Output the [X, Y] coordinate of the center of the cell containing the given text.  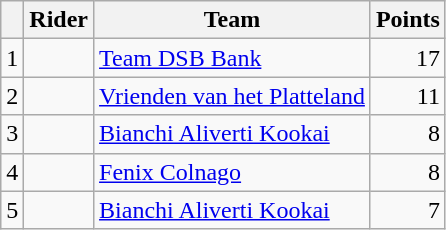
4 [12, 172]
Team [232, 20]
Team DSB Bank [232, 58]
1 [12, 58]
11 [408, 96]
Rider [59, 20]
5 [12, 210]
3 [12, 134]
17 [408, 58]
Points [408, 20]
2 [12, 96]
7 [408, 210]
Fenix Colnago [232, 172]
Vrienden van het Platteland [232, 96]
